Capture the cell that displays the provided text and extract its (X, Y) central coordinate. 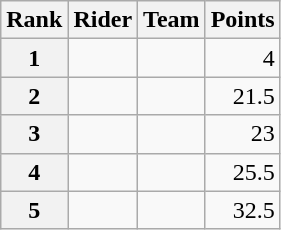
Points (242, 20)
21.5 (242, 96)
3 (34, 134)
Rank (34, 20)
23 (242, 134)
Team (172, 20)
1 (34, 58)
2 (34, 96)
Rider (103, 20)
32.5 (242, 210)
25.5 (242, 172)
5 (34, 210)
